Extract the (x, y) coordinate from the center of the cell holding the provided text.  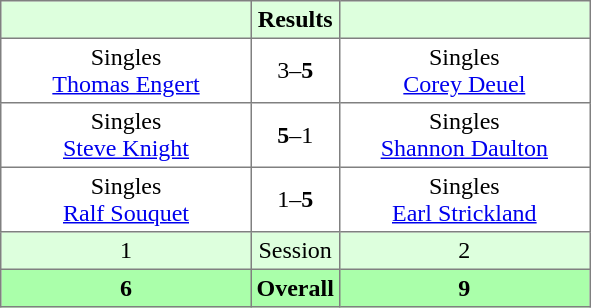
Results (295, 20)
SinglesRalf Souquet (126, 199)
SinglesEarl Strickland (464, 199)
9 (464, 288)
SinglesCorey Deuel (464, 70)
6 (126, 288)
Session (295, 251)
5–1 (295, 135)
3–5 (295, 70)
SinglesThomas Engert (126, 70)
2 (464, 251)
1 (126, 251)
Overall (295, 288)
SinglesShannon Daulton (464, 135)
1–5 (295, 199)
SinglesSteve Knight (126, 135)
